Pinpoint the cell where the given text exists, returning its (x, y) midpoint coordinate. 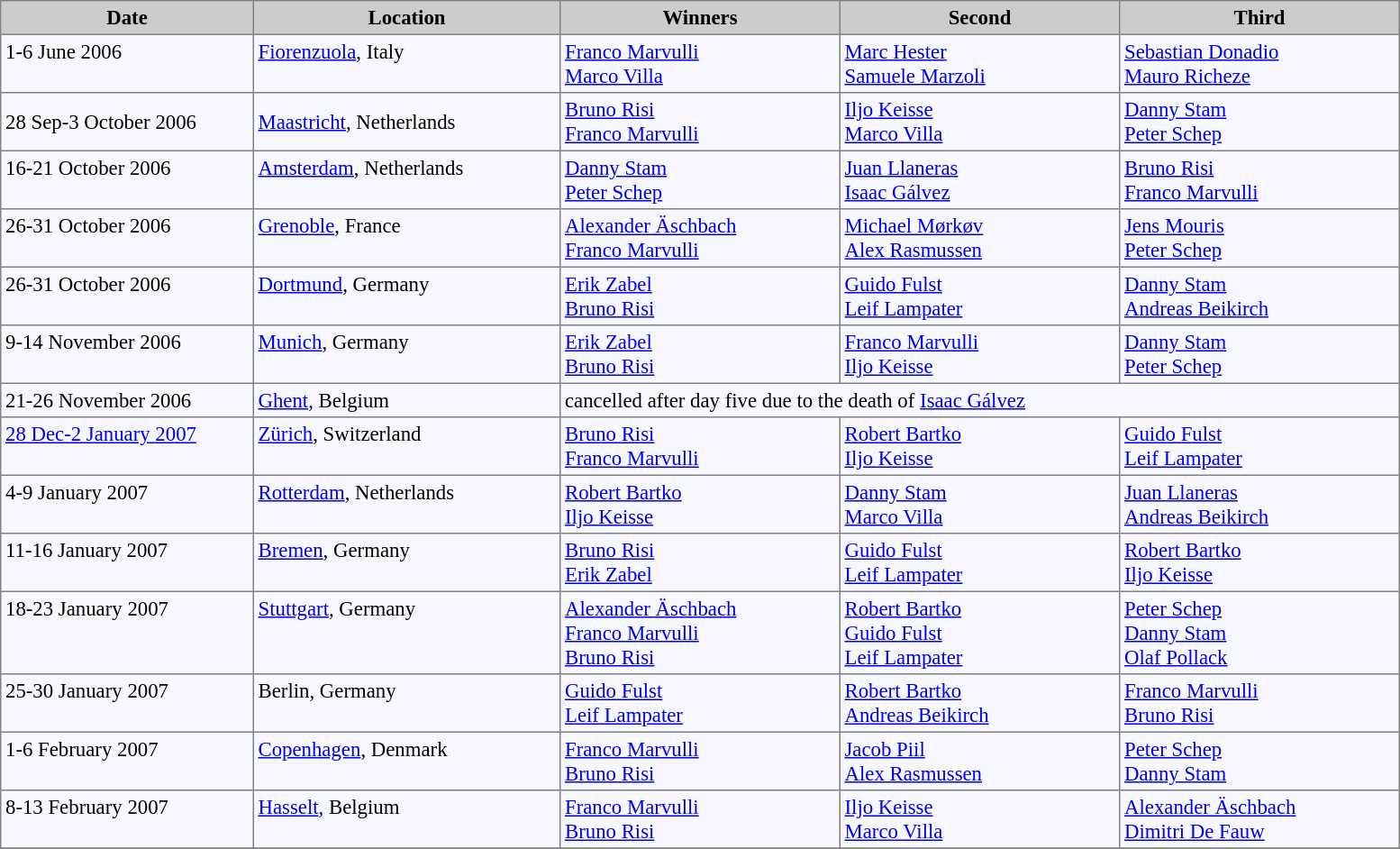
Berlin, Germany (406, 703)
1-6 February 2007 (127, 761)
Dortmund, Germany (406, 296)
Robert Bartko Andreas Beikirch (979, 703)
Franco Marvulli Marco Villa (700, 63)
Sebastian Donadio Mauro Richeze (1259, 63)
Bremen, Germany (406, 562)
Jens Mouris Peter Schep (1259, 238)
Fiorenzuola, Italy (406, 63)
9-14 November 2006 (127, 354)
18-23 January 2007 (127, 633)
28 Sep-3 October 2006 (127, 122)
Location (406, 18)
Winners (700, 18)
Third (1259, 18)
Juan Llaneras Andreas Beikirch (1259, 504)
Stuttgart, Germany (406, 633)
Peter Schep Danny Stam Olaf Pollack (1259, 633)
11-16 January 2007 (127, 562)
Alexander Äschbach Dimitri De Fauw (1259, 819)
Danny Stam Andreas Beikirch (1259, 296)
Robert Bartko Guido Fulst Leif Lampater (979, 633)
Amsterdam, Netherlands (406, 179)
Peter Schep Danny Stam (1259, 761)
8-13 February 2007 (127, 819)
Alexander Äschbach Franco Marvulli Bruno Risi (700, 633)
25-30 January 2007 (127, 703)
Maastricht, Netherlands (406, 122)
Second (979, 18)
21-26 November 2006 (127, 400)
Jacob Piil Alex Rasmussen (979, 761)
Grenoble, France (406, 238)
16-21 October 2006 (127, 179)
Marc Hester Samuele Marzoli (979, 63)
Michael Mørkøv Alex Rasmussen (979, 238)
Zürich, Switzerland (406, 446)
Hasselt, Belgium (406, 819)
Alexander Äschbach Franco Marvulli (700, 238)
Munich, Germany (406, 354)
4-9 January 2007 (127, 504)
Franco Marvulli Iljo Keisse (979, 354)
Ghent, Belgium (406, 400)
Copenhagen, Denmark (406, 761)
28 Dec-2 January 2007 (127, 446)
Danny Stam Marco Villa (979, 504)
Bruno Risi Erik Zabel (700, 562)
Juan Llaneras Isaac Gálvez (979, 179)
Rotterdam, Netherlands (406, 504)
Date (127, 18)
1-6 June 2006 (127, 63)
cancelled after day five due to the death of Isaac Gálvez (980, 400)
